Return [x, y] of the center of cell containing provided text 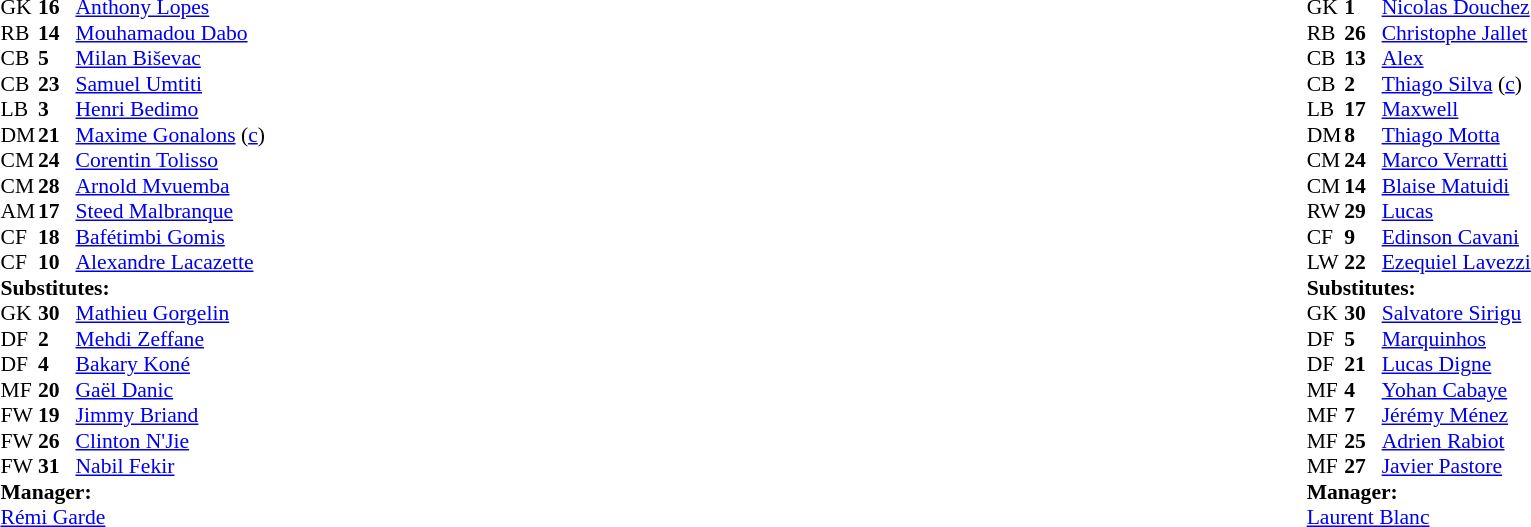
Clinton N'Jie [170, 441]
Bakary Koné [170, 365]
Lucas [1456, 211]
Nabil Fekir [170, 467]
Thiago Silva (c) [1456, 84]
Thiago Motta [1456, 135]
Jimmy Briand [170, 415]
RW [1326, 211]
Alexandre Lacazette [170, 263]
Christophe Jallet [1456, 33]
Corentin Tolisso [170, 161]
Mouhamadou Dabo [170, 33]
29 [1363, 211]
19 [57, 415]
Alex [1456, 59]
Mathieu Gorgelin [170, 313]
7 [1363, 415]
Mehdi Zeffane [170, 339]
28 [57, 186]
Edinson Cavani [1456, 237]
10 [57, 263]
3 [57, 109]
23 [57, 84]
Maxime Gonalons (c) [170, 135]
Gaël Danic [170, 390]
22 [1363, 263]
Bafétimbi Gomis [170, 237]
Steed Malbranque [170, 211]
Samuel Umtiti [170, 84]
Salvatore Sirigu [1456, 313]
Marquinhos [1456, 339]
18 [57, 237]
Jérémy Ménez [1456, 415]
25 [1363, 441]
Blaise Matuidi [1456, 186]
9 [1363, 237]
LW [1326, 263]
Ezequiel Lavezzi [1456, 263]
Maxwell [1456, 109]
Adrien Rabiot [1456, 441]
20 [57, 390]
Milan Biševac [170, 59]
Yohan Cabaye [1456, 390]
31 [57, 467]
Lucas Digne [1456, 365]
27 [1363, 467]
8 [1363, 135]
Marco Verratti [1456, 161]
Javier Pastore [1456, 467]
AM [19, 211]
Arnold Mvuemba [170, 186]
Henri Bedimo [170, 109]
13 [1363, 59]
